Provide the (X, Y) coordinate of the cell's center where the given text is located.  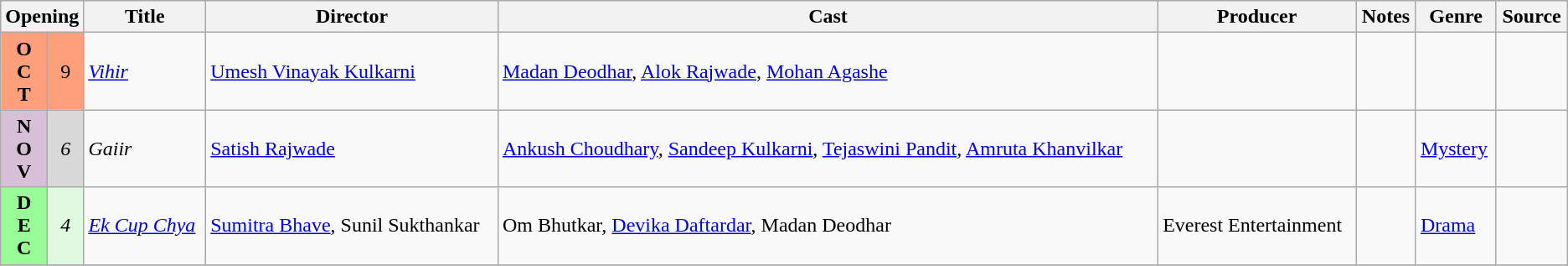
Opening (42, 17)
6 (65, 149)
Satish Rajwade (352, 149)
Genre (1456, 17)
Drama (1456, 226)
Notes (1386, 17)
Title (145, 17)
Source (1531, 17)
OCT (24, 71)
4 (65, 226)
Vihir (145, 71)
Cast (828, 17)
Ankush Choudhary, Sandeep Kulkarni, Tejaswini Pandit, Amruta Khanvilkar (828, 149)
NOV (24, 149)
Umesh Vinayak Kulkarni (352, 71)
DEC (24, 226)
Everest Entertainment (1257, 226)
Producer (1257, 17)
Mystery (1456, 149)
Gaiir (145, 149)
Madan Deodhar, Alok Rajwade, Mohan Agashe (828, 71)
Om Bhutkar, Devika Daftardar, Madan Deodhar (828, 226)
9 (65, 71)
Sumitra Bhave, Sunil Sukthankar (352, 226)
Ek Cup Chya (145, 226)
Director (352, 17)
